Locate the cell with the specified text and output its (x, y) center coordinate. 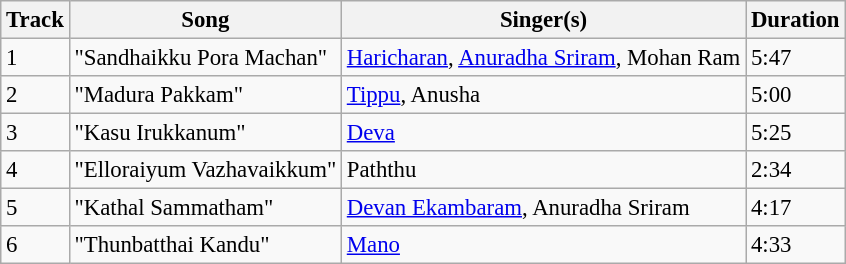
2:34 (796, 170)
Deva (543, 133)
Track (35, 20)
5:47 (796, 58)
"Kathal Sammatham" (205, 208)
4:33 (796, 245)
"Thunbatthai Kandu" (205, 245)
Haricharan, Anuradha Sriram, Mohan Ram (543, 58)
Tippu, Anusha (543, 95)
Mano (543, 245)
Paththu (543, 170)
4:17 (796, 208)
6 (35, 245)
1 (35, 58)
Singer(s) (543, 20)
5 (35, 208)
Devan Ekambaram, Anuradha Sriram (543, 208)
Duration (796, 20)
5:00 (796, 95)
"Kasu Irukkanum" (205, 133)
5:25 (796, 133)
Song (205, 20)
"Madura Pakkam" (205, 95)
2 (35, 95)
3 (35, 133)
4 (35, 170)
"Elloraiyum Vazhavaikkum" (205, 170)
"Sandhaikku Pora Machan" (205, 58)
